Output the [x, y] coordinate of the center of the cell containing the given text.  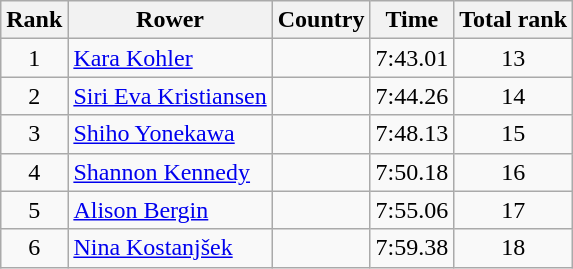
7:48.13 [412, 134]
Shiho Yonekawa [170, 134]
6 [34, 248]
16 [514, 172]
7:44.26 [412, 96]
Alison Bergin [170, 210]
7:50.18 [412, 172]
15 [514, 134]
Country [321, 20]
Total rank [514, 20]
18 [514, 248]
17 [514, 210]
7:59.38 [412, 248]
4 [34, 172]
Kara Kohler [170, 58]
14 [514, 96]
7:55.06 [412, 210]
2 [34, 96]
7:43.01 [412, 58]
Shannon Kennedy [170, 172]
3 [34, 134]
Time [412, 20]
Nina Kostanjšek [170, 248]
Rank [34, 20]
Siri Eva Kristiansen [170, 96]
5 [34, 210]
1 [34, 58]
13 [514, 58]
Rower [170, 20]
